Locate the cell with the specified text and output its [x, y] center coordinate. 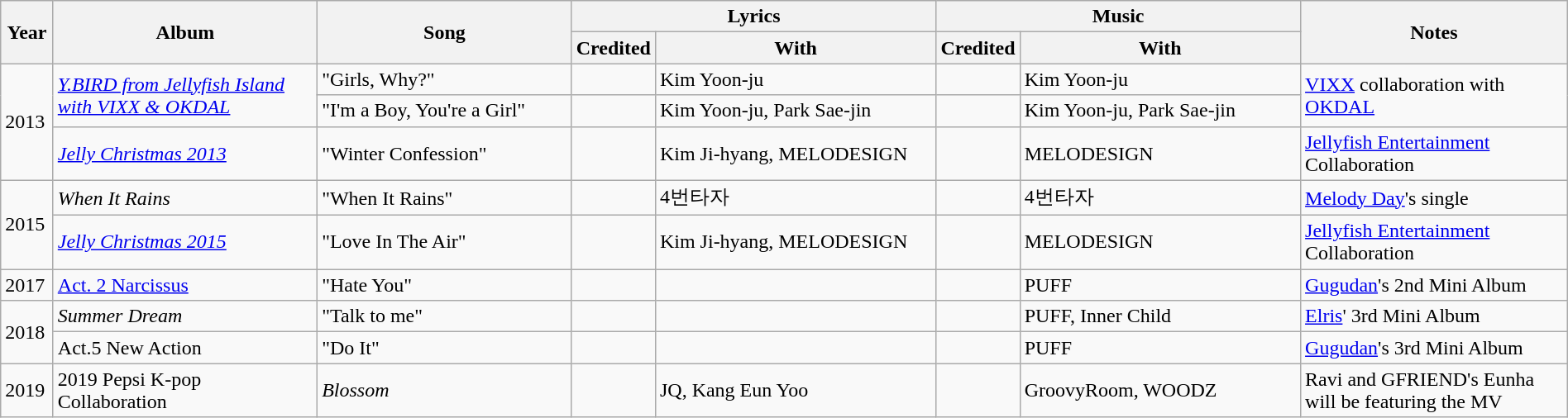
Ravi and GFRIEND's Eunha will be featuring the MV [1434, 390]
"Girls, Why?" [445, 79]
2019 [27, 390]
"I'm a Boy, You're a Girl" [445, 111]
2013 [27, 122]
Gugudan's 3rd Mini Album [1434, 348]
"Love In The Air" [445, 243]
Jelly Christmas 2013 [185, 154]
Act.5 New Action [185, 348]
Act. 2 Narcissus [185, 285]
"Do It" [445, 348]
2018 [27, 332]
Blossom [445, 390]
Album [185, 32]
Y.BIRD from Jellyfish Island with VIXX & OKDAL [185, 95]
2017 [27, 285]
"Hate You" [445, 285]
2019 Pepsi K-pop Collaboration [185, 390]
2015 [27, 225]
JQ, Kang Eun Yoo [796, 390]
Jelly Christmas 2015 [185, 243]
Gugudan's 2nd Mini Album [1434, 285]
GroovyRoom, WOODZ [1159, 390]
"When It Rains" [445, 198]
VIXX collaboration with OKDAL [1434, 95]
Melody Day's single [1434, 198]
When It Rains [185, 198]
Year [27, 32]
Lyrics [754, 17]
PUFF, Inner Child [1159, 316]
Summer Dream [185, 316]
Elris' 3rd Mini Album [1434, 316]
"Winter Confession" [445, 154]
Notes [1434, 32]
Music [1118, 17]
Song [445, 32]
"Talk to me" [445, 316]
